Locate the cell with the specified text and output its (X, Y) center coordinate. 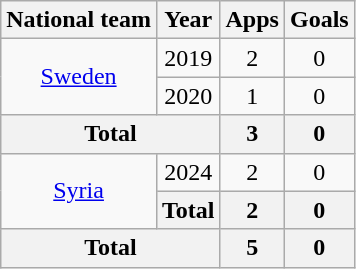
Sweden (79, 77)
2019 (188, 58)
Goals (319, 20)
3 (252, 134)
National team (79, 20)
2024 (188, 172)
Syria (79, 191)
5 (252, 248)
Apps (252, 20)
1 (252, 96)
2020 (188, 96)
Year (188, 20)
